Provide the [x, y] coordinate of the cell's center where the given text is located.  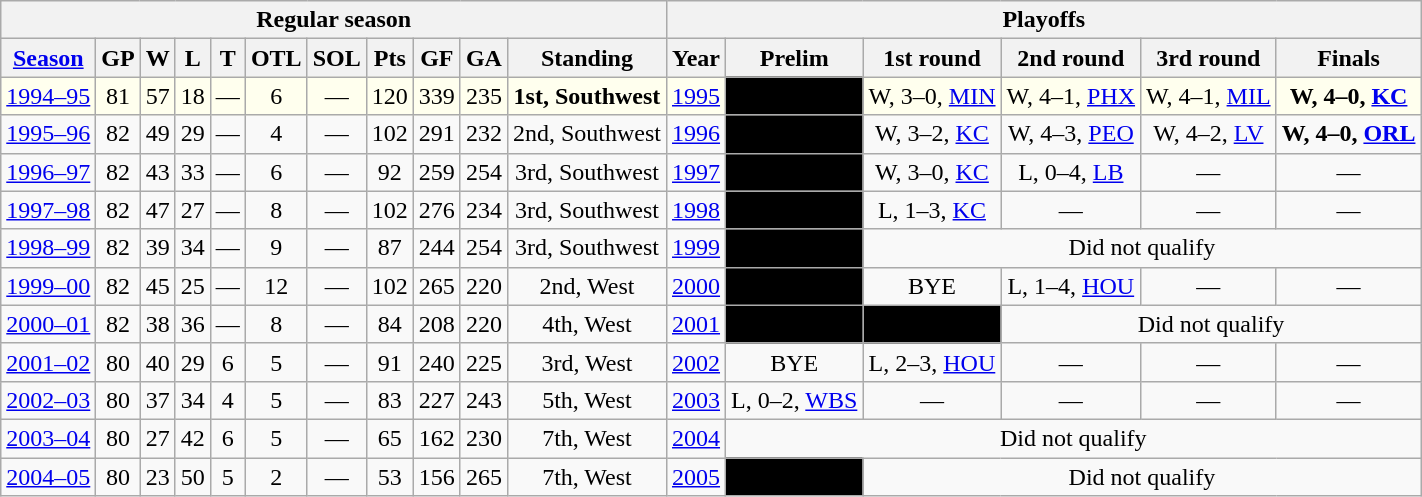
L, 1–4, HOU [1071, 286]
2001–02 [48, 362]
W, 4–1, PHX [1071, 96]
120 [390, 96]
37 [158, 400]
2nd, West [586, 286]
81 [118, 96]
2004 [696, 438]
1994–95 [48, 96]
230 [484, 438]
5th, West [586, 400]
244 [436, 248]
OTL [276, 58]
2001 [696, 324]
227 [436, 400]
2000 [696, 286]
259 [436, 172]
18 [192, 96]
4th, West [586, 324]
2000–01 [48, 324]
49 [158, 134]
23 [158, 477]
2002 [696, 362]
162 [436, 438]
235 [484, 96]
Pts [390, 58]
12 [276, 286]
W, 3–2, KC [932, 134]
3rd round [1209, 58]
84 [390, 324]
50 [192, 477]
156 [436, 477]
W, 4–1, MIL [1209, 96]
3rd, West [586, 362]
9 [276, 248]
GP [118, 58]
2005 [696, 477]
2002–03 [48, 400]
Finals [1348, 58]
1996–97 [48, 172]
Prelim [794, 58]
65 [390, 438]
1st, Southwest [586, 96]
Year [696, 58]
33 [192, 172]
GA [484, 58]
1995 [696, 96]
25 [192, 286]
T [228, 58]
1997 [696, 172]
87 [390, 248]
W, 4–2, LV [1209, 134]
208 [436, 324]
1998 [696, 210]
Playoffs [1043, 20]
53 [390, 477]
W, 4–0, KC [1348, 96]
2003–04 [48, 438]
92 [390, 172]
40 [158, 362]
SOL [336, 58]
1998–99 [48, 248]
2004–05 [48, 477]
Regular season [334, 20]
1st round [932, 58]
42 [192, 438]
225 [484, 362]
339 [436, 96]
W, 3–0, MIN [932, 96]
2nd, Southwest [586, 134]
38 [158, 324]
L, 2–3, HOU [932, 362]
291 [436, 134]
L, 0–4, LB [1071, 172]
GF [436, 58]
W, 3–0, KC [932, 172]
Standing [586, 58]
232 [484, 134]
W, 4–0, ORL [1348, 134]
276 [436, 210]
234 [484, 210]
1996 [696, 134]
1999–00 [48, 286]
W [158, 58]
1999 [696, 248]
45 [158, 286]
39 [158, 248]
L, 0–2, WBS [794, 400]
57 [158, 96]
43 [158, 172]
2 [276, 477]
L [192, 58]
1997–98 [48, 210]
36 [192, 324]
243 [484, 400]
Season [48, 58]
83 [390, 400]
47 [158, 210]
240 [436, 362]
91 [390, 362]
L, 1–3, KC [932, 210]
2003 [696, 400]
1995–96 [48, 134]
2nd round [1071, 58]
W, 4–3, PEO [1071, 134]
